Capture the cell that displays the provided text and extract its [X, Y] central coordinate. 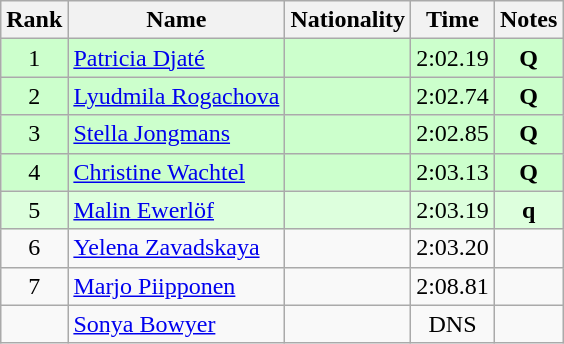
2:03.13 [453, 172]
1 [34, 58]
2 [34, 96]
Time [453, 20]
Yelena Zavadskaya [176, 248]
Name [176, 20]
7 [34, 286]
Marjo Piipponen [176, 286]
Patricia Djaté [176, 58]
Nationality [348, 20]
Malin Ewerlöf [176, 210]
Notes [528, 20]
2:02.74 [453, 96]
2:02.19 [453, 58]
q [528, 210]
2:03.19 [453, 210]
DNS [453, 324]
4 [34, 172]
5 [34, 210]
Rank [34, 20]
Stella Jongmans [176, 134]
2:08.81 [453, 286]
Sonya Bowyer [176, 324]
Christine Wachtel [176, 172]
Lyudmila Rogachova [176, 96]
3 [34, 134]
2:03.20 [453, 248]
2:02.85 [453, 134]
6 [34, 248]
